Output the [x, y] coordinate of the center of the cell containing the given text.  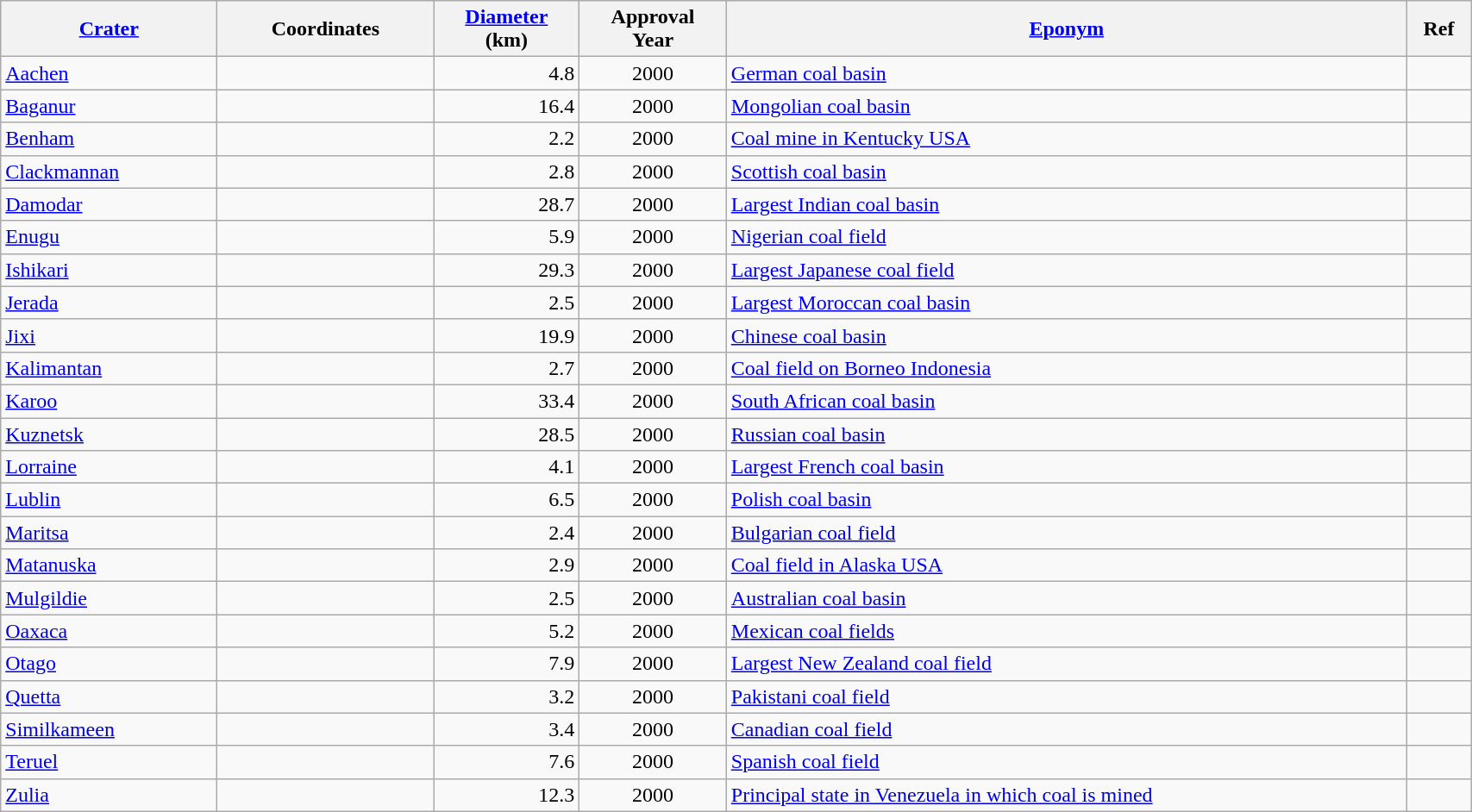
Karoo [109, 401]
Australian coal basin [1066, 598]
Quetta [109, 696]
Largest Indian coal basin [1066, 204]
Largest Moroccan coal basin [1066, 303]
Mulgildie [109, 598]
Coordinates [326, 29]
Polish coal basin [1066, 500]
Ishikari [109, 270]
6.5 [507, 500]
33.4 [507, 401]
Lublin [109, 500]
Largest French coal basin [1066, 467]
Kalimantan [109, 368]
Pakistani coal field [1066, 696]
Lorraine [109, 467]
Oaxaca [109, 631]
Maritsa [109, 533]
29.3 [507, 270]
Spanish coal field [1066, 762]
5.9 [507, 237]
Zulia [109, 795]
3.4 [507, 729]
Chinese coal basin [1066, 335]
Damodar [109, 204]
19.9 [507, 335]
7.6 [507, 762]
2.9 [507, 565]
Similkameen [109, 729]
Bulgarian coal field [1066, 533]
Largest New Zealand coal field [1066, 664]
Mongolian coal basin [1066, 106]
Aachen [109, 73]
Jixi [109, 335]
Matanuska [109, 565]
Kuznetsk [109, 434]
Coal field on Borneo Indonesia [1066, 368]
Principal state in Venezuela in which coal is mined [1066, 795]
12.3 [507, 795]
2.7 [507, 368]
German coal basin [1066, 73]
2.2 [507, 139]
South African coal basin [1066, 401]
Russian coal basin [1066, 434]
Otago [109, 664]
Coal field in Alaska USA [1066, 565]
2.4 [507, 533]
4.1 [507, 467]
Scottish coal basin [1066, 172]
2.8 [507, 172]
5.2 [507, 631]
Clackmannan [109, 172]
Diameter(km) [507, 29]
28.5 [507, 434]
Eponym [1066, 29]
4.8 [507, 73]
Nigerian coal field [1066, 237]
Enugu [109, 237]
Benham [109, 139]
Teruel [109, 762]
Canadian coal field [1066, 729]
28.7 [507, 204]
Baganur [109, 106]
Largest Japanese coal field [1066, 270]
Coal mine in Kentucky USA [1066, 139]
Mexican coal fields [1066, 631]
3.2 [507, 696]
7.9 [507, 664]
Crater [109, 29]
Jerada [109, 303]
Ref [1438, 29]
ApprovalYear [653, 29]
16.4 [507, 106]
